Capture the cell that displays the provided text and extract its [x, y] central coordinate. 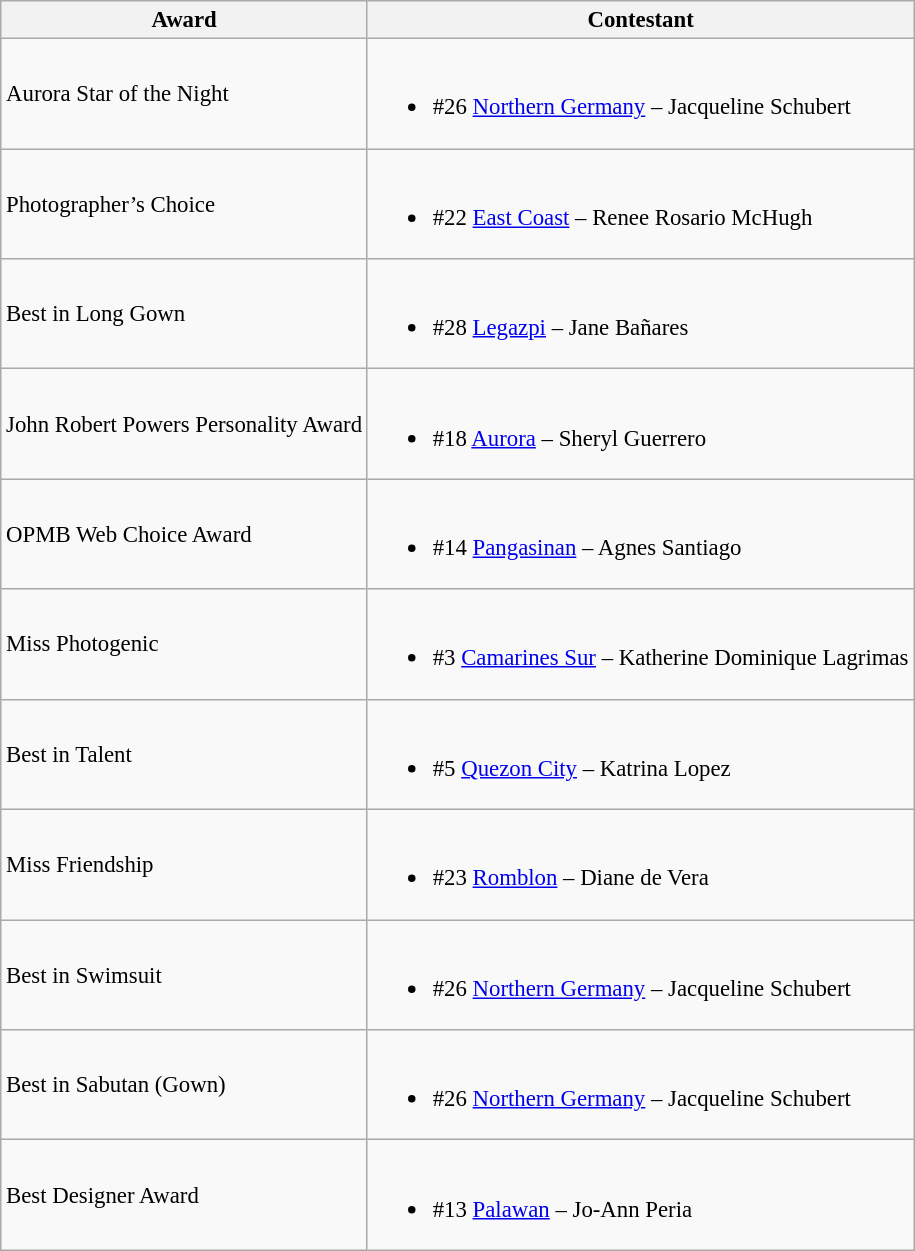
#28 Legazpi – Jane Bañares [640, 314]
Best in Swimsuit [184, 975]
Contestant [640, 20]
OPMB Web Choice Award [184, 534]
Best in Sabutan (Gown) [184, 1085]
#18 Aurora – Sheryl Guerrero [640, 424]
Best Designer Award [184, 1195]
Miss Friendship [184, 865]
#5 Quezon City – Katrina Lopez [640, 754]
Aurora Star of the Night [184, 94]
Best in Long Gown [184, 314]
Award [184, 20]
Best in Talent [184, 754]
#14 Pangasinan – Agnes Santiago [640, 534]
John Robert Powers Personality Award [184, 424]
#13 Palawan – Jo-Ann Peria [640, 1195]
#23 Romblon – Diane de Vera [640, 865]
Miss Photogenic [184, 644]
Photographer’s Choice [184, 204]
#22 East Coast – Renee Rosario McHugh [640, 204]
#3 Camarines Sur – Katherine Dominique Lagrimas [640, 644]
